Scan for the cell matching the given text and deliver its [x, y] coordinate at center. 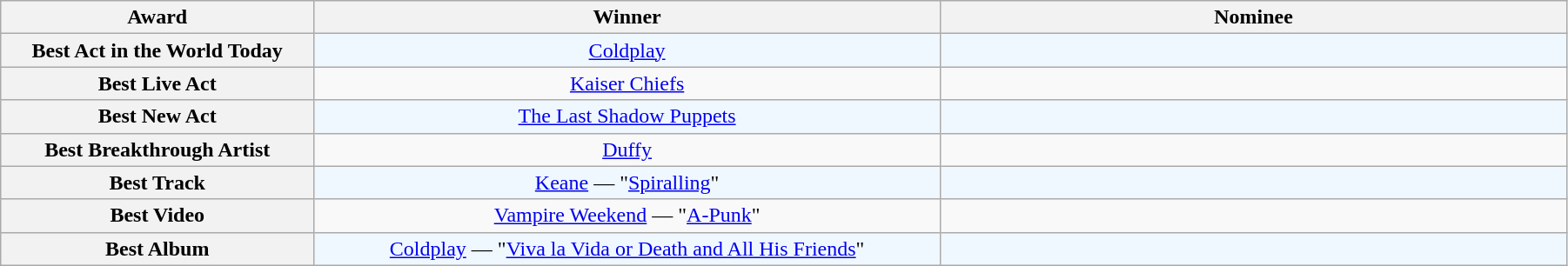
Nominee [1254, 17]
Best Live Act [157, 83]
Coldplay — "Viva la Vida or Death and All His Friends" [627, 249]
Best New Act [157, 116]
Coldplay [627, 50]
Best Act in the World Today [157, 50]
Winner [627, 17]
Duffy [627, 150]
Award [157, 17]
Kaiser Chiefs [627, 83]
Best Breakthrough Artist [157, 150]
Vampire Weekend — "A-Punk" [627, 216]
Best Video [157, 216]
Best Track [157, 183]
Keane — "Spiralling" [627, 183]
The Last Shadow Puppets [627, 116]
Best Album [157, 249]
